Scan for the cell matching the given text and deliver its [X, Y] coordinate at center. 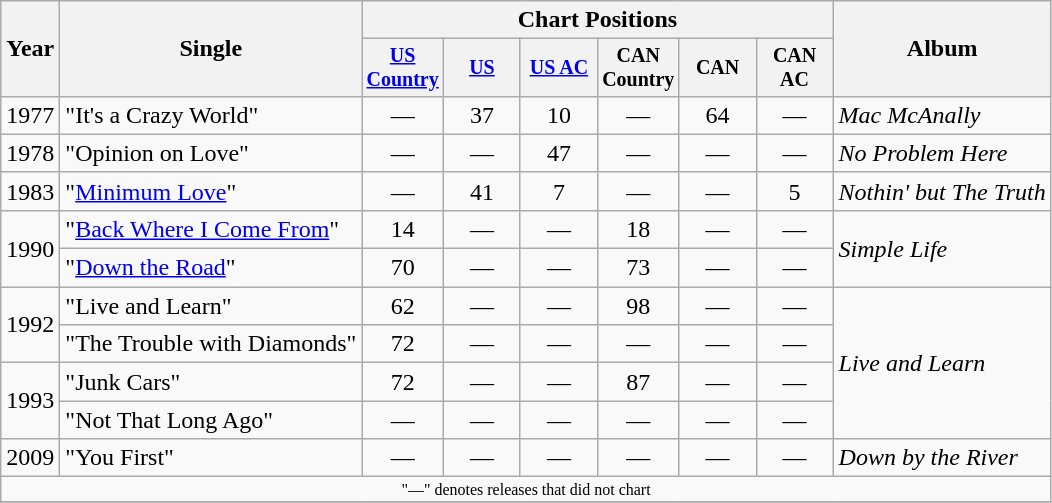
"The Trouble with Diamonds" [211, 344]
47 [558, 153]
1983 [30, 191]
US AC [558, 68]
2009 [30, 458]
CAN Country [638, 68]
Chart Positions [598, 20]
73 [638, 268]
Down by the River [942, 458]
"Not That Long Ago" [211, 420]
14 [403, 229]
1992 [30, 325]
7 [558, 191]
US Country [403, 68]
"Junk Cars" [211, 382]
Year [30, 49]
87 [638, 382]
1993 [30, 401]
98 [638, 306]
62 [403, 306]
CAN AC [794, 68]
"Minimum Love" [211, 191]
41 [482, 191]
"Down the Road" [211, 268]
Nothin' but The Truth [942, 191]
"Opinion on Love" [211, 153]
70 [403, 268]
"Live and Learn" [211, 306]
"You First" [211, 458]
64 [718, 115]
10 [558, 115]
1978 [30, 153]
18 [638, 229]
Live and Learn [942, 363]
"—" denotes releases that did not chart [526, 489]
"It's a Crazy World" [211, 115]
Single [211, 49]
1990 [30, 248]
1977 [30, 115]
Mac McAnally [942, 115]
37 [482, 115]
US [482, 68]
No Problem Here [942, 153]
CAN [718, 68]
Simple Life [942, 248]
"Back Where I Come From" [211, 229]
5 [794, 191]
Album [942, 49]
